Provide the [x, y] coordinate of the cell's center where the given text is located.  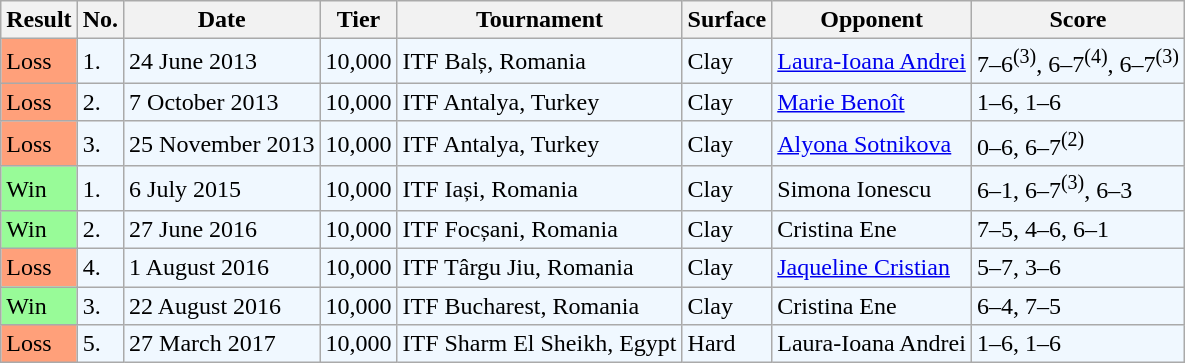
5. [100, 344]
7 October 2013 [222, 102]
No. [100, 20]
Simona Ionescu [872, 188]
6–1, 6–7(3), 6–3 [1078, 188]
Alyona Sotnikova [872, 144]
7–5, 4–6, 6–1 [1078, 230]
Hard [727, 344]
1 August 2016 [222, 268]
Tournament [540, 20]
4. [100, 268]
ITF Bucharest, Romania [540, 306]
5–7, 3–6 [1078, 268]
6–4, 7–5 [1078, 306]
Score [1078, 20]
27 March 2017 [222, 344]
ITF Sharm El Sheikh, Egypt [540, 344]
ITF Târgu Jiu, Romania [540, 268]
ITF Balș, Romania [540, 62]
24 June 2013 [222, 62]
Surface [727, 20]
Marie Benoît [872, 102]
Jaqueline Cristian [872, 268]
7–6(3), 6–7(4), 6–7(3) [1078, 62]
Tier [358, 20]
Opponent [872, 20]
ITF Focșani, Romania [540, 230]
Result [39, 20]
Date [222, 20]
ITF Iași, Romania [540, 188]
25 November 2013 [222, 144]
6 July 2015 [222, 188]
0–6, 6–7(2) [1078, 144]
22 August 2016 [222, 306]
27 June 2016 [222, 230]
